Find where the given text appears and provide that cell's center as (x, y) coordinate. 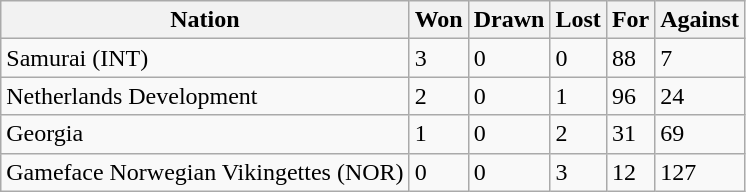
12 (630, 172)
Samurai (INT) (205, 58)
24 (700, 96)
Georgia (205, 134)
Against (700, 20)
31 (630, 134)
Drawn (509, 20)
Netherlands Development (205, 96)
For (630, 20)
96 (630, 96)
69 (700, 134)
Lost (578, 20)
Nation (205, 20)
Won (438, 20)
7 (700, 58)
127 (700, 172)
88 (630, 58)
Gameface Norwegian Vikingettes (NOR) (205, 172)
